Search for the cell housing the specified text and yield its (x, y) center coordinate. 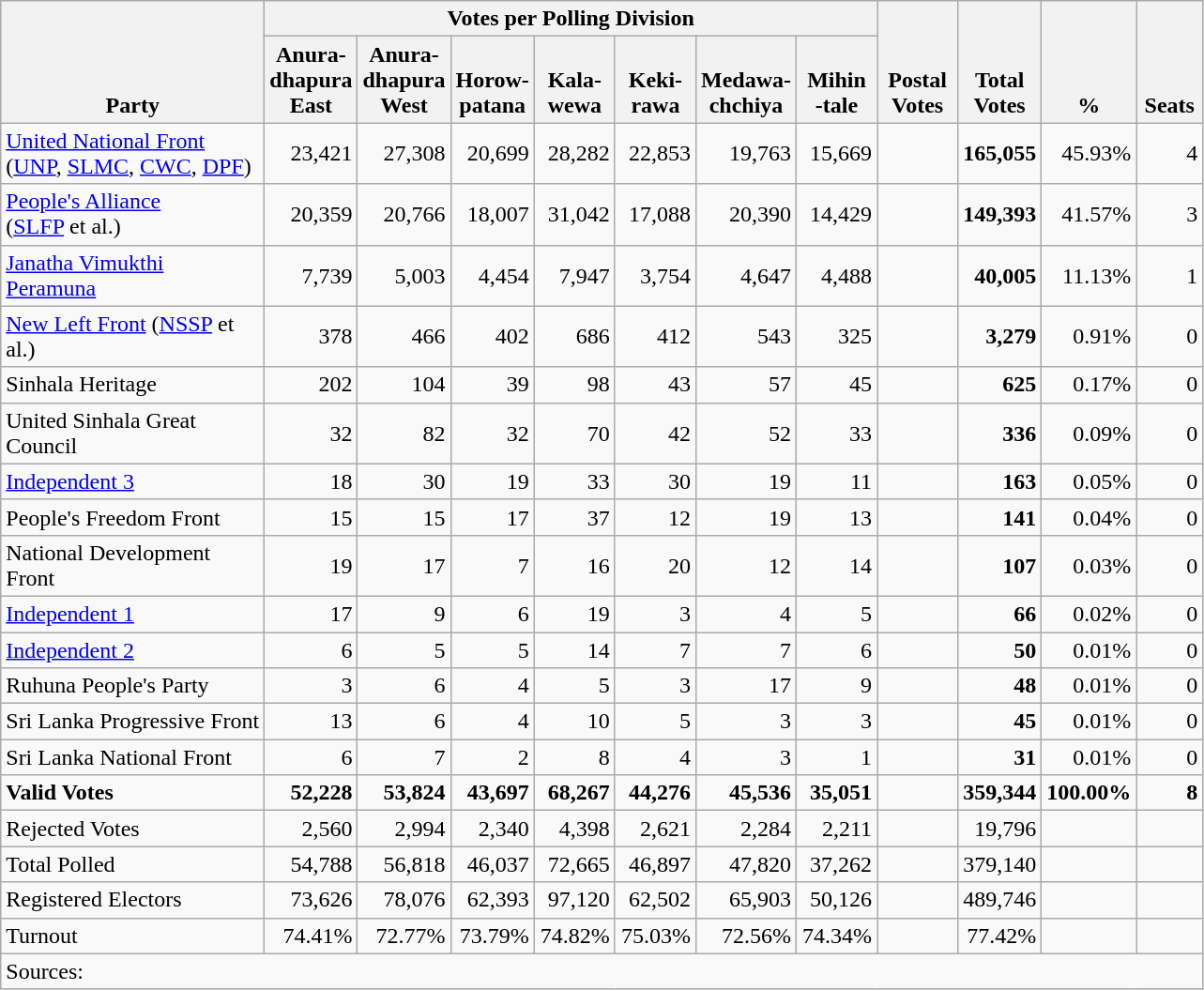
141 (1000, 517)
98 (574, 385)
62,502 (655, 900)
Independent 3 (133, 481)
0.02% (1089, 614)
Kala-wewa (574, 80)
74.41% (312, 936)
104 (404, 385)
United National Front(UNP, SLMC, CWC, DPF) (133, 154)
54,788 (312, 864)
65,903 (745, 900)
23,421 (312, 154)
4,398 (574, 829)
2,621 (655, 829)
Rejected Votes (133, 829)
2,340 (492, 829)
7,739 (312, 276)
0.04% (1089, 517)
97,120 (574, 900)
2,994 (404, 829)
42 (655, 434)
3,279 (1000, 336)
11 (836, 481)
82 (404, 434)
28,282 (574, 154)
National Development Front (133, 565)
31,042 (574, 214)
20 (655, 565)
73,626 (312, 900)
57 (745, 385)
74.82% (574, 936)
4,454 (492, 276)
2,211 (836, 829)
Valid Votes (133, 793)
Janatha Vimukthi Peramuna (133, 276)
7,947 (574, 276)
19,763 (745, 154)
72.56% (745, 936)
Medawa-chchiya (745, 80)
Independent 2 (133, 650)
4,488 (836, 276)
325 (836, 336)
Sri Lanka National Front (133, 757)
43,697 (492, 793)
Turnout (133, 936)
43 (655, 385)
78,076 (404, 900)
0.09% (1089, 434)
625 (1000, 385)
73.79% (492, 936)
Seats (1169, 62)
18 (312, 481)
19,796 (1000, 829)
Sources: (602, 971)
Anura-dhapuraEast (312, 80)
163 (1000, 481)
149,393 (1000, 214)
Votes per Polling Division (571, 19)
Total Polled (133, 864)
United Sinhala Great Council (133, 434)
20,390 (745, 214)
62,393 (492, 900)
18,007 (492, 214)
20,766 (404, 214)
PostalVotes (918, 62)
45.93% (1089, 154)
People's Alliance(SLFP et al.) (133, 214)
48 (1000, 686)
72,665 (574, 864)
100.00% (1089, 793)
Sinhala Heritage (133, 385)
3,754 (655, 276)
Party (133, 62)
0.91% (1089, 336)
412 (655, 336)
20,699 (492, 154)
378 (312, 336)
2 (492, 757)
10 (574, 722)
11.13% (1089, 276)
402 (492, 336)
17,088 (655, 214)
107 (1000, 565)
686 (574, 336)
Horow-patana (492, 80)
41.57% (1089, 214)
35,051 (836, 793)
15,669 (836, 154)
0.03% (1089, 565)
74.34% (836, 936)
2,560 (312, 829)
5,003 (404, 276)
46,897 (655, 864)
77.42% (1000, 936)
Sri Lanka Progressive Front (133, 722)
% (1089, 62)
New Left Front (NSSP et al.) (133, 336)
Mihin-tale (836, 80)
40,005 (1000, 276)
Registered Electors (133, 900)
66 (1000, 614)
16 (574, 565)
39 (492, 385)
359,344 (1000, 793)
72.77% (404, 936)
50 (1000, 650)
202 (312, 385)
27,308 (404, 154)
0.05% (1089, 481)
14,429 (836, 214)
Anura-dhapuraWest (404, 80)
20,359 (312, 214)
37,262 (836, 864)
379,140 (1000, 864)
0.17% (1089, 385)
75.03% (655, 936)
Keki-rawa (655, 80)
46,037 (492, 864)
68,267 (574, 793)
37 (574, 517)
56,818 (404, 864)
50,126 (836, 900)
52,228 (312, 793)
47,820 (745, 864)
489,746 (1000, 900)
45,536 (745, 793)
People's Freedom Front (133, 517)
44,276 (655, 793)
2,284 (745, 829)
Total Votes (1000, 62)
22,853 (655, 154)
31 (1000, 757)
466 (404, 336)
Ruhuna People's Party (133, 686)
165,055 (1000, 154)
Independent 1 (133, 614)
70 (574, 434)
52 (745, 434)
4,647 (745, 276)
336 (1000, 434)
53,824 (404, 793)
543 (745, 336)
